Find where the given text appears and provide that cell's center as [x, y] coordinate. 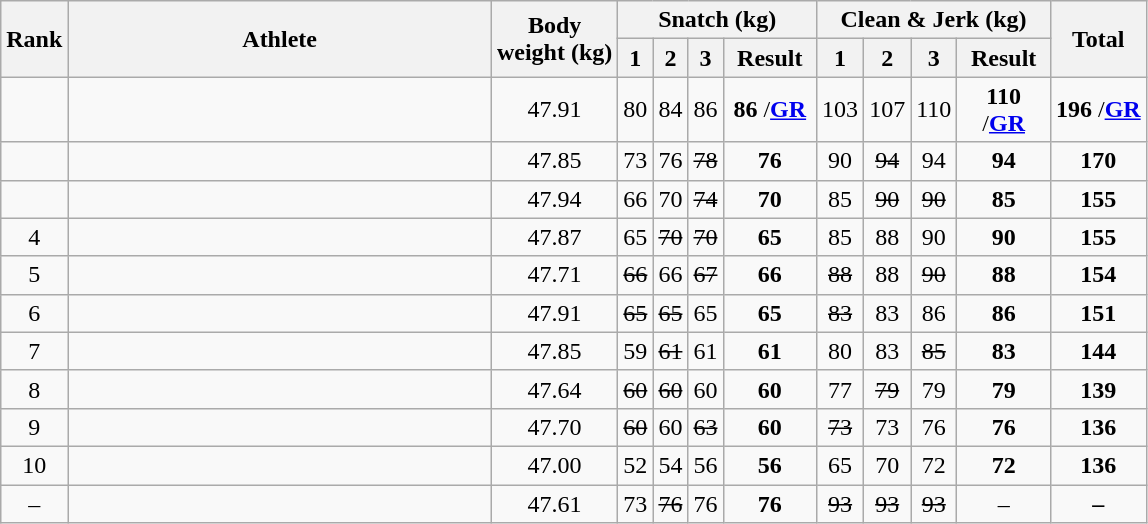
47.61 [554, 503]
86 /GR [770, 110]
5 [34, 275]
9 [34, 427]
4 [34, 237]
170 [1098, 161]
74 [706, 199]
Clean & Jerk (kg) [934, 20]
54 [670, 465]
59 [636, 351]
196 /GR [1098, 110]
47.87 [554, 237]
77 [840, 389]
107 [888, 110]
144 [1098, 351]
Athlete [280, 39]
47.94 [554, 199]
6 [34, 313]
Total [1098, 39]
139 [1098, 389]
47.70 [554, 427]
10 [34, 465]
52 [636, 465]
Snatch (kg) [718, 20]
63 [706, 427]
103 [840, 110]
110 /GR [1004, 110]
110 [934, 110]
154 [1098, 275]
67 [706, 275]
Bodyweight (kg) [554, 39]
47.00 [554, 465]
47.71 [554, 275]
151 [1098, 313]
47.64 [554, 389]
84 [670, 110]
8 [34, 389]
78 [706, 161]
7 [34, 351]
Rank [34, 39]
